Return the [X, Y] coordinate for the center point of the cell that contains the specified text.  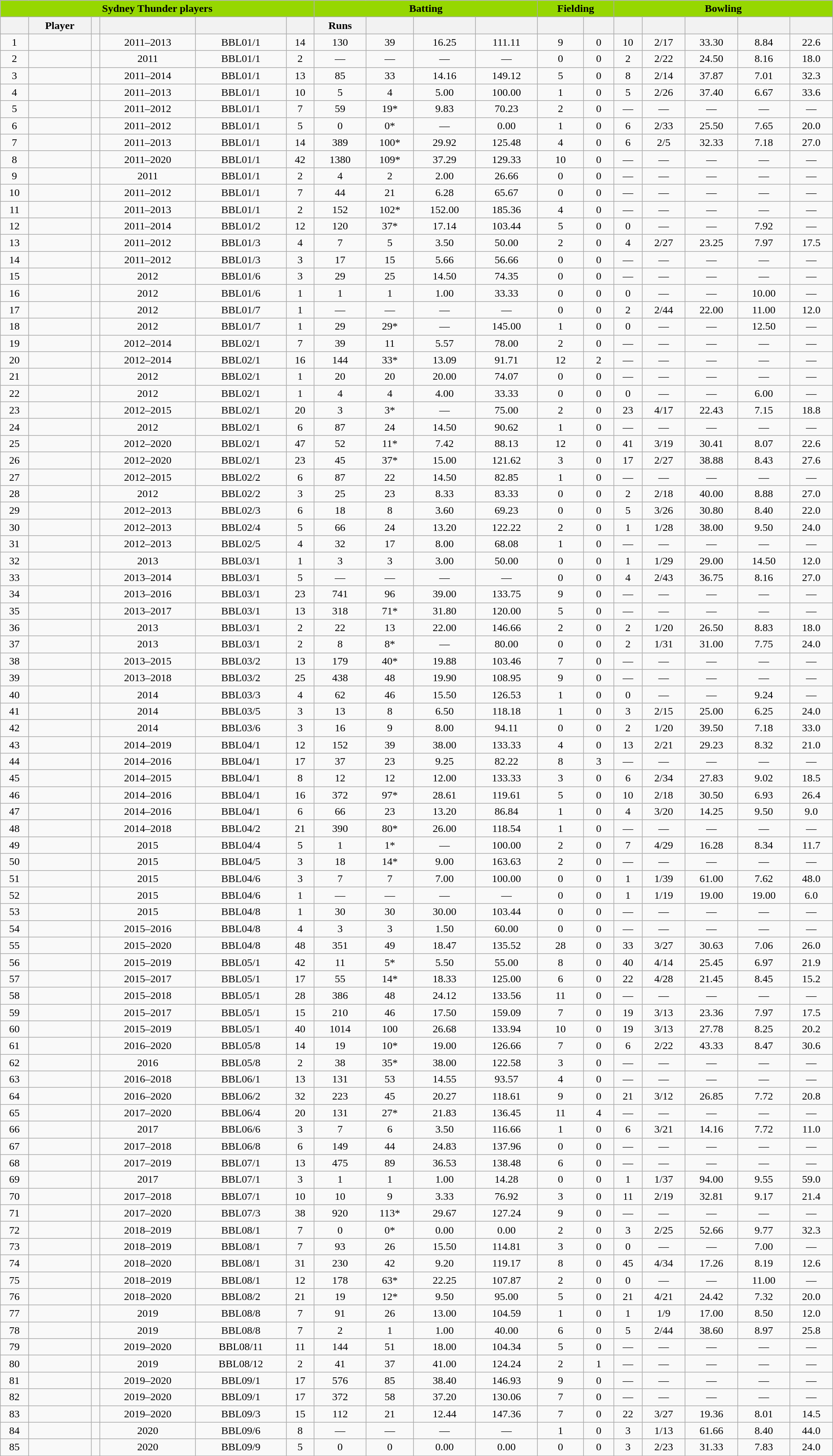
127.24 [506, 1213]
BBL03/5 [241, 711]
22.25 [445, 1280]
129.33 [506, 159]
1/37 [663, 1180]
26.0 [811, 945]
71* [390, 611]
145.00 [506, 327]
BBL03/3 [241, 694]
64 [14, 1096]
2014–2019 [148, 745]
33* [390, 360]
8.45 [764, 979]
59.0 [811, 1180]
18.00 [445, 1347]
20.00 [445, 377]
26.66 [506, 176]
7.32 [764, 1297]
41.00 [445, 1364]
2/5 [663, 142]
77 [14, 1314]
1/13 [663, 1431]
4/34 [663, 1263]
83 [14, 1414]
76 [14, 1297]
7.62 [764, 879]
1/28 [663, 527]
116.66 [506, 1129]
30.00 [445, 912]
12.6 [811, 1263]
25.50 [712, 126]
19.36 [712, 1414]
BBL04/5 [241, 862]
230 [340, 1263]
80* [390, 828]
29.00 [712, 561]
22.0 [811, 511]
6.00 [764, 393]
27* [390, 1113]
3.60 [445, 511]
2013–2016 [148, 594]
102* [390, 210]
163.63 [506, 862]
33.0 [811, 728]
36.53 [445, 1163]
3/21 [663, 1129]
119.61 [506, 795]
8.19 [764, 1263]
BBL06/8 [241, 1146]
9.25 [445, 762]
33.6 [811, 92]
20.27 [445, 1096]
6.93 [764, 795]
109* [390, 159]
90.62 [506, 427]
318 [340, 611]
1380 [340, 159]
6.0 [811, 895]
126.66 [506, 1046]
2014–2018 [148, 828]
26.85 [712, 1096]
31.80 [445, 611]
21.0 [811, 745]
22.43 [712, 410]
9.02 [764, 778]
7.01 [764, 76]
124.24 [506, 1364]
12.00 [445, 778]
43.33 [712, 1046]
19* [390, 109]
133.56 [506, 995]
133.75 [506, 594]
8.34 [764, 845]
2013–2014 [148, 577]
32.81 [712, 1196]
74 [14, 1263]
3/26 [663, 511]
6.97 [764, 962]
133.94 [506, 1029]
3/20 [663, 812]
7.83 [764, 1447]
29.23 [712, 745]
91.71 [506, 360]
8* [390, 644]
25.00 [712, 711]
5.66 [445, 260]
100 [390, 1029]
104.34 [506, 1347]
35 [14, 611]
94.11 [506, 728]
4/29 [663, 845]
4/17 [663, 410]
8.84 [764, 42]
122.58 [506, 1063]
2.00 [445, 176]
27.83 [712, 778]
65 [14, 1113]
5* [390, 962]
130 [340, 42]
104.59 [506, 1314]
107.87 [506, 1280]
69.23 [506, 511]
32.33 [712, 142]
121.62 [506, 460]
30.6 [811, 1046]
4/21 [663, 1297]
BBL02/3 [241, 511]
2015–2020 [148, 945]
91 [340, 1314]
Bowling [723, 9]
38.88 [712, 460]
37.87 [712, 76]
147.36 [506, 1414]
3/19 [663, 443]
23.36 [712, 1012]
28.61 [445, 795]
2/43 [663, 577]
31.00 [712, 644]
2/15 [663, 711]
2/17 [663, 42]
210 [340, 1012]
741 [340, 594]
BBL08/2 [241, 1297]
79 [14, 1347]
Fielding [576, 9]
7.42 [445, 443]
BBL04/4 [241, 845]
33.30 [712, 42]
9.55 [764, 1180]
179 [340, 661]
390 [340, 828]
8.97 [764, 1330]
BBL02/4 [241, 527]
10* [390, 1046]
95.00 [506, 1297]
83.33 [506, 494]
3.33 [445, 1196]
21.9 [811, 962]
13.09 [445, 360]
18.5 [811, 778]
138.48 [506, 1163]
6.28 [445, 192]
80 [14, 1364]
60.00 [506, 929]
2015–2016 [148, 929]
113* [390, 1213]
1/9 [663, 1314]
4.00 [445, 393]
386 [340, 995]
74.35 [506, 276]
5.57 [445, 343]
43 [14, 745]
1/19 [663, 895]
61.00 [712, 879]
118.61 [506, 1096]
146.66 [506, 628]
8.32 [764, 745]
74.07 [506, 377]
40* [390, 661]
20.8 [811, 1096]
BBL09/3 [241, 1414]
93 [340, 1246]
36 [14, 628]
BBL06/1 [241, 1079]
82.22 [506, 762]
2/34 [663, 778]
48.0 [811, 879]
82.85 [506, 477]
2016 [148, 1063]
12.44 [445, 1414]
12* [390, 1297]
24.42 [712, 1297]
1/29 [663, 561]
BBL07/3 [241, 1213]
2014–2015 [148, 778]
178 [340, 1280]
126.53 [506, 694]
7.75 [764, 644]
17.14 [445, 226]
119.17 [506, 1263]
9.0 [811, 812]
37.29 [445, 159]
100* [390, 142]
125.48 [506, 142]
6.67 [764, 92]
Runs [340, 25]
438 [340, 678]
118.54 [506, 828]
11.0 [811, 1129]
70.23 [506, 109]
44.0 [811, 1431]
5.50 [445, 962]
11* [390, 443]
60 [14, 1029]
111.11 [506, 42]
34 [14, 594]
37.20 [445, 1397]
13.00 [445, 1314]
4/28 [663, 979]
89 [390, 1163]
159.09 [506, 1012]
9.00 [445, 862]
9.83 [445, 109]
9.20 [445, 1263]
2/14 [663, 76]
14.55 [445, 1079]
24.83 [445, 1146]
103.46 [506, 661]
920 [340, 1213]
76.92 [506, 1196]
2/21 [663, 745]
4/14 [663, 962]
39.50 [712, 728]
18.8 [811, 410]
55.00 [506, 962]
68 [14, 1163]
114.81 [506, 1246]
8.50 [764, 1314]
50 [14, 862]
26.68 [445, 1029]
67 [14, 1146]
72 [14, 1230]
82 [14, 1397]
39.00 [445, 594]
36.75 [712, 577]
10.00 [764, 293]
35* [390, 1063]
65.67 [506, 192]
576 [340, 1380]
BBL02/5 [241, 544]
75.00 [506, 410]
1.50 [445, 929]
73 [14, 1246]
BBL08/12 [241, 1364]
146.93 [506, 1380]
20.2 [811, 1029]
86.84 [506, 812]
1/39 [663, 879]
2013–2018 [148, 678]
61 [14, 1046]
11.7 [811, 845]
80.00 [506, 644]
38.40 [445, 1380]
78 [14, 1330]
37.40 [712, 92]
26.4 [811, 795]
135.52 [506, 945]
2/33 [663, 126]
2016–2018 [148, 1079]
12.50 [764, 327]
BBL04/2 [241, 828]
56.66 [506, 260]
125.00 [506, 979]
27.6 [811, 460]
2015–2018 [148, 995]
136.45 [506, 1113]
30.63 [712, 945]
108.95 [506, 678]
BBL08/11 [241, 1347]
7.15 [764, 410]
21.45 [712, 979]
17.26 [712, 1263]
7.65 [764, 126]
2/23 [663, 1447]
68.08 [506, 544]
2/25 [663, 1230]
16.25 [445, 42]
112 [340, 1414]
69 [14, 1180]
38.60 [712, 1330]
BBL09/6 [241, 1431]
2013–2017 [148, 611]
7.92 [764, 226]
56 [14, 962]
31.33 [712, 1447]
57 [14, 979]
BBL06/6 [241, 1129]
54 [14, 929]
2011–2020 [148, 159]
30.80 [712, 511]
120.00 [506, 611]
30.41 [712, 443]
88.13 [506, 443]
8.47 [764, 1046]
26.00 [445, 828]
6.50 [445, 711]
27 [14, 477]
15.00 [445, 460]
21.4 [811, 1196]
223 [340, 1096]
19.90 [445, 678]
118.18 [506, 711]
25.45 [712, 962]
75 [14, 1280]
81 [14, 1380]
2013–2015 [148, 661]
9.77 [764, 1230]
1014 [340, 1029]
185.36 [506, 210]
BBL09/9 [241, 1447]
130.06 [506, 1397]
3* [390, 410]
27.78 [712, 1029]
17.50 [445, 1012]
3.00 [445, 561]
94.00 [712, 1180]
152.00 [445, 210]
16.28 [712, 845]
63* [390, 1280]
7.06 [764, 945]
5.00 [445, 92]
93.57 [506, 1079]
18.47 [445, 945]
351 [340, 945]
8.25 [764, 1029]
18.33 [445, 979]
29.92 [445, 142]
Sydney Thunder players [157, 9]
17.00 [712, 1314]
120 [340, 226]
9.24 [764, 694]
8.83 [764, 628]
96 [390, 594]
70 [14, 1196]
8.01 [764, 1414]
15.2 [811, 979]
97* [390, 795]
8.07 [764, 443]
2017–2019 [148, 1163]
Player [60, 25]
25.8 [811, 1330]
2/19 [663, 1196]
3/12 [663, 1096]
21.83 [445, 1113]
71 [14, 1213]
8.88 [764, 494]
24.50 [712, 59]
63 [14, 1079]
8.33 [445, 494]
BBL06/4 [241, 1113]
BBL06/2 [241, 1096]
149 [340, 1146]
8.43 [764, 460]
149.12 [506, 76]
122.22 [506, 527]
9.17 [764, 1196]
BBL03/6 [241, 728]
24.12 [445, 995]
19.88 [445, 661]
1* [390, 845]
2/26 [663, 92]
389 [340, 142]
137.96 [506, 1146]
475 [340, 1163]
14.28 [506, 1180]
14.25 [712, 812]
84 [14, 1431]
6.25 [764, 711]
29* [390, 327]
14.5 [811, 1414]
BBL01/2 [241, 226]
61.66 [712, 1431]
30.50 [712, 795]
Batting [426, 9]
78.00 [506, 343]
29.67 [445, 1213]
1/31 [663, 644]
23.25 [712, 243]
52.66 [712, 1230]
26.50 [712, 628]
